From the cell containing the given text, extract its center point as (X, Y) coordinate. 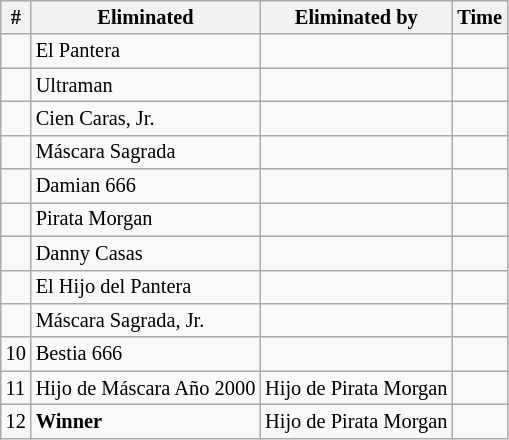
Bestia 666 (146, 354)
Cien Caras, Jr. (146, 118)
Hijo de Máscara Año 2000 (146, 388)
12 (16, 421)
Ultraman (146, 85)
Máscara Sagrada, Jr. (146, 320)
Damian 666 (146, 186)
Danny Casas (146, 253)
El Pantera (146, 51)
Eliminated (146, 17)
Eliminated by (356, 17)
Time (480, 17)
11 (16, 388)
El Hijo del Pantera (146, 287)
Pirata Morgan (146, 219)
Winner (146, 421)
# (16, 17)
Máscara Sagrada (146, 152)
10 (16, 354)
